Search for the cell housing the specified text and yield its [x, y] center coordinate. 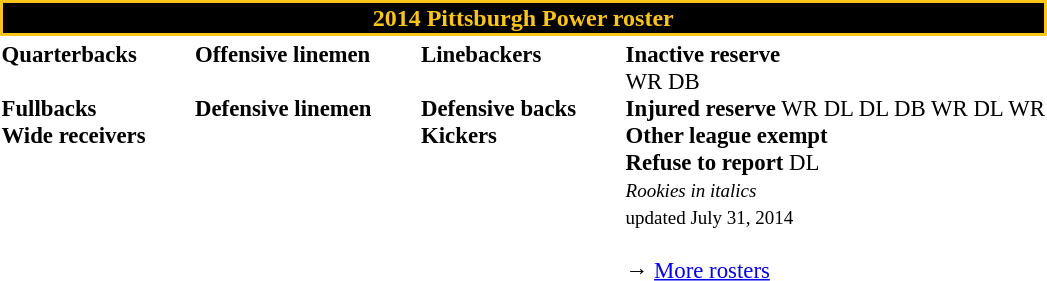
2014 Pittsburgh Power roster [523, 18]
